Extract the (X, Y) coordinate from the center of the cell holding the provided text.  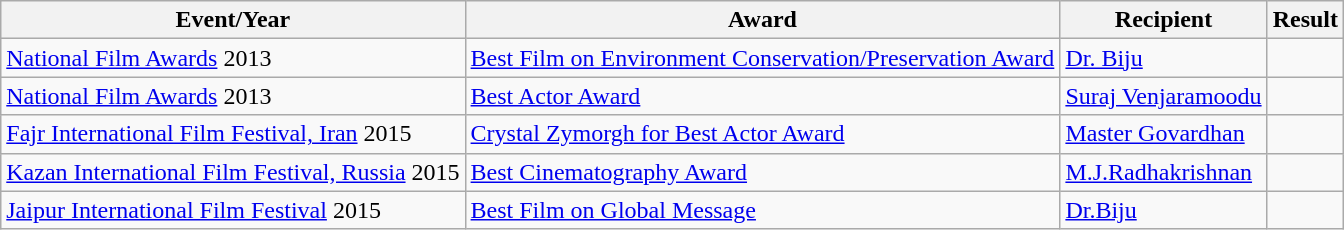
Best Film on Environment Conservation/Preservation Award (762, 58)
Award (762, 20)
Crystal Zymorgh for Best Actor Award (762, 134)
Suraj Venjaramoodu (1164, 96)
Fajr International Film Festival, Iran 2015 (233, 134)
Best Actor Award (762, 96)
Result (1305, 20)
Best Cinematography Award (762, 172)
Recipient (1164, 20)
Jaipur International Film Festival 2015 (233, 210)
Dr. Biju (1164, 58)
M.J.Radhakrishnan (1164, 172)
Kazan International Film Festival, Russia 2015 (233, 172)
Master Govardhan (1164, 134)
Dr.Biju (1164, 210)
Best Film on Global Message (762, 210)
Event/Year (233, 20)
